Extract the (x, y) coordinate from the center of the cell holding the provided text.  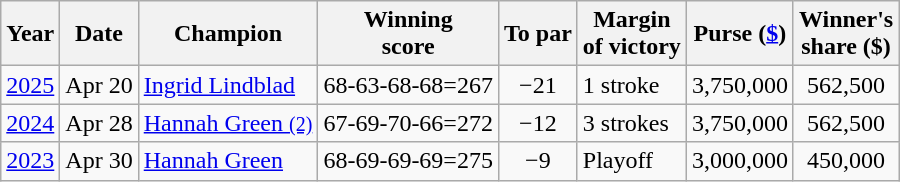
Champion (228, 34)
2025 (30, 85)
68-69-69-69=275 (408, 161)
Hannah Green (228, 161)
−9 (538, 161)
To par (538, 34)
−21 (538, 85)
Apr 20 (99, 85)
Marginof victory (632, 34)
68-63-68-68=267 (408, 85)
Hannah Green (2) (228, 123)
67-69-70-66=272 (408, 123)
450,000 (846, 161)
−12 (538, 123)
Year (30, 34)
2024 (30, 123)
Ingrid Lindblad (228, 85)
Playoff (632, 161)
3 strokes (632, 123)
3,000,000 (740, 161)
Apr 30 (99, 161)
Winningscore (408, 34)
2023 (30, 161)
1 stroke (632, 85)
Date (99, 34)
Winner'sshare ($) (846, 34)
Purse ($) (740, 34)
Apr 28 (99, 123)
